Scan for the cell matching the given text and deliver its (x, y) coordinate at center. 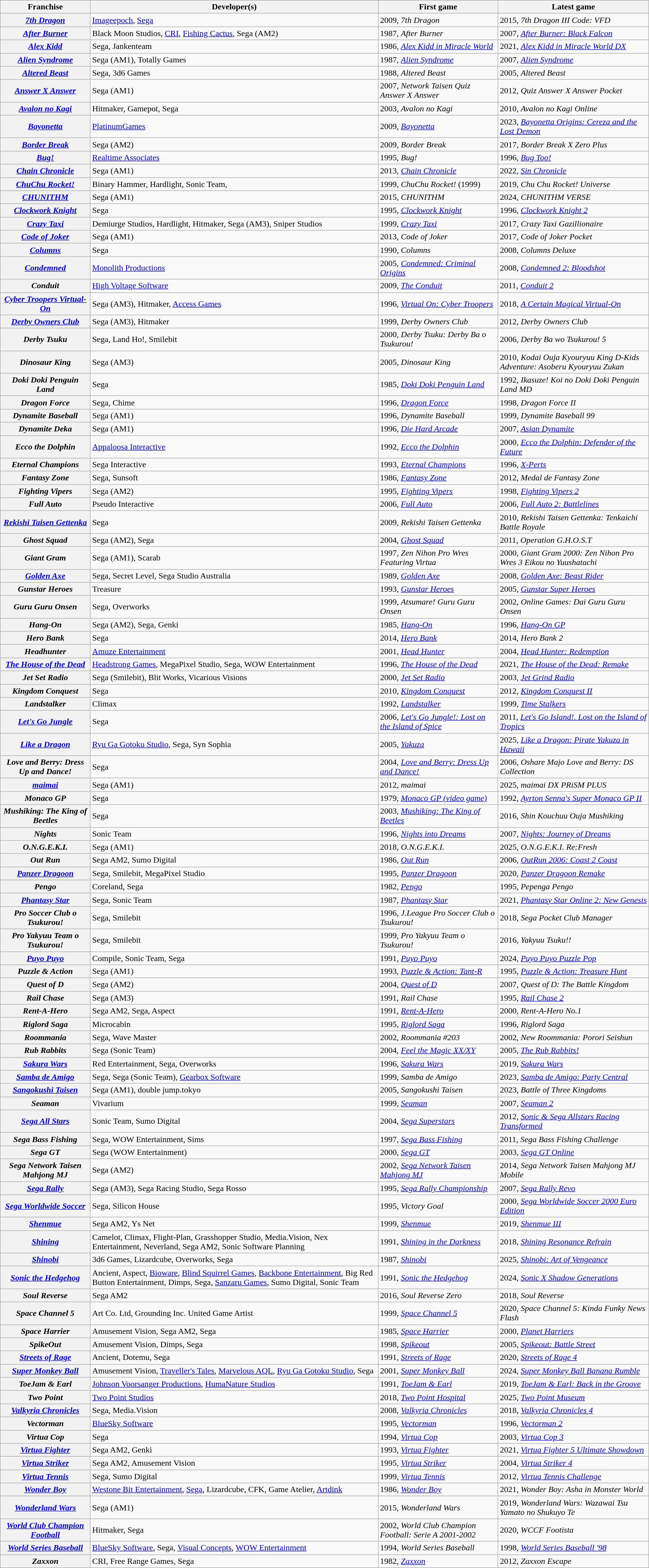
BlueSky Software (234, 1423)
Compile, Sonic Team, Sega (234, 958)
2015, 7th Dragon III Code: VFD (573, 20)
Hitmaker, Gamepot, Sega (234, 109)
Sega GT (45, 1152)
1985, Hang-On (438, 625)
2003, Sega GT Online (573, 1152)
2008, Columns Deluxe (573, 250)
1987, Phantasy Star (438, 900)
High Voltage Software (234, 286)
2003, Jet Grind Radio (573, 677)
2006, Full Auto (438, 504)
1997, Sega Bass Fishing (438, 1139)
Johnson Voorsanger Productions, HumaNature Studios (234, 1384)
Ghost Squad (45, 540)
2000, Jet Set Radio (438, 677)
Amusement Vision, Traveller's Tales, Marvelous AQL, Ryu Ga Gotoku Studio, Sega (234, 1371)
Sega, Sonic Team (234, 900)
CHUNITHM (45, 197)
1991, Sonic the Hedgehog (438, 1278)
Dragon Force (45, 402)
2002, Online Games: Dai Guru Guru Onsen (573, 607)
Ecco the Dolphin (45, 447)
Latest game (573, 7)
Gunstar Heroes (45, 589)
1995, Panzer Dragoon (438, 873)
2019, Wonderland Wars: Wazawai Tsu Yamato no Shukuyo Te (573, 1507)
Let's Go Jungle (45, 722)
1991, Puyo Puyo (438, 958)
2005, Dinosaur King (438, 362)
Amusement Vision, Dimps, Sega (234, 1344)
Rekishi Taisen Gettenka (45, 522)
Sega AM2 (234, 1295)
1996, Vectorman 2 (573, 1423)
1995, Victory Goal (438, 1206)
Avalon no Kagi (45, 109)
Sega (AM3), Sega Racing Studio, Sega Rosso (234, 1188)
2018, Shining Resonance Refrain (573, 1242)
2006, Let's Go Jungle!: Lost on the Island of Spice (438, 722)
1999, Samba de Amigo (438, 1077)
2018, Soul Reverse (573, 1295)
1998, Fighting Vipers 2 (573, 491)
1999, Crazy Taxi (438, 224)
2003, Mushiking: The King of Beetles (438, 816)
1999, Atsumare! Guru Guru Onsen (438, 607)
1996, X-Perts (573, 465)
Sega (Smilebit), Blit Works, Vicarious Visions (234, 677)
2021, The House of the Dead: Remake (573, 664)
1999, Virtua Tennis (438, 1476)
1993, Gunstar Heroes (438, 589)
Wonderland Wars (45, 1507)
Sega (AM1), double jump.tokyo (234, 1090)
Fantasy Zone (45, 478)
Sonic the Hedgehog (45, 1278)
Shinobi (45, 1260)
2004, Head Hunter: Redemption (573, 651)
1995, Bug! (438, 157)
Phantasy Star (45, 900)
1996, Bug Too! (573, 157)
Appaloosa Interactive (234, 447)
Chain Chronicle (45, 171)
2013, Chain Chronicle (438, 171)
Code of Joker (45, 237)
Imageepoch, Sega (234, 20)
2020, Space Channel 5: Kinda Funky News Flash (573, 1313)
2007, Asian Dynamite (573, 429)
2000, Ecco the Dolphin: Defender of the Future (573, 447)
2021, Alex Kidd in Miracle World DX (573, 46)
Sega Interactive (234, 465)
Derby Owners Club (45, 322)
2025, Two Point Museum (573, 1397)
2007, Seaman 2 (573, 1103)
Sega, Secret Level, Sega Studio Australia (234, 576)
2019, Sakura Wars (573, 1064)
2001, Head Hunter (438, 651)
Franchise (45, 7)
The House of the Dead (45, 664)
1999, Space Channel 5 (438, 1313)
2013, Code of Joker (438, 237)
Seaman (45, 1103)
2012, Kingdom Conquest II (573, 691)
2005, Yakuza (438, 744)
2024, Puyo Puyo Puzzle Pop (573, 958)
Dynamite Deka (45, 429)
2009, Border Break (438, 144)
Pengo (45, 886)
2004, Quest of D (438, 985)
1995, Virtua Striker (438, 1463)
Sega, Sunsoft (234, 478)
2008, Condemned 2: Bloodshot (573, 268)
2012, Medal de Fantasy Zone (573, 478)
Nights (45, 834)
1985, Space Harrier (438, 1331)
1996, Sakura Wars (438, 1064)
2017, Crazy Taxi Gazillionaire (573, 224)
Sega (Sonic Team) (234, 1051)
Space Harrier (45, 1331)
1992, Ikasuze! Koi no Doki Doki Penguin Land MD (573, 384)
2012, Quiz Answer X Answer Pocket (573, 91)
Sega AM2, Genki (234, 1450)
Like a Dragon (45, 744)
1986, Fantasy Zone (438, 478)
Border Break (45, 144)
Guru Guru Onsen (45, 607)
2016, Soul Reverse Zero (438, 1295)
2007, Nights: Journey of Dreams (573, 834)
2021, Wonder Boy: Asha in Monster World (573, 1490)
Doki Doki Penguin Land (45, 384)
2009, Rekishi Taisen Gettenka (438, 522)
Pro Yakyuu Team o Tsukurou! (45, 940)
1995, Fighting Vipers (438, 491)
Sega AM2, Amusement Vision (234, 1463)
Panzer Dragoon (45, 873)
First game (438, 7)
maimai (45, 785)
PlatinumGames (234, 126)
2014, Hero Bank (438, 638)
1993, Eternal Champions (438, 465)
1995, Clockwork Knight (438, 211)
2016, Yakyuu Tsuku!! (573, 940)
2006, Full Auto 2: Battlelines (573, 504)
1997, Zen Nihon Pro Wres Featuring Virtua (438, 558)
2006, Oshare Majo Love and Berry: DS Collection (573, 767)
2000, Giant Gram 2000: Zen Nihon Pro Wres 3 Eikou no Yuushatachi (573, 558)
Derby Tsuku (45, 339)
1999, Seaman (438, 1103)
Realtime Associates (234, 157)
2004, Sega Superstars (438, 1121)
2002, New Roommania: Porori Seishun (573, 1037)
Sega AM2, Sumo Digital (234, 860)
ChuChu Rocket! (45, 184)
Pseudo Interactive (234, 504)
Sega (AM3), Hitmaker, Access Games (234, 304)
World Club Champion Football (45, 1530)
Golden Axe (45, 576)
Sega AM2, Sega, Aspect (234, 1011)
Altered Beast (45, 73)
Sega, Sega (Sonic Team), Gearbox Software (234, 1077)
BlueSky Software, Sega, Visual Concepts, WOW Entertainment (234, 1548)
2005, Sangokushi Taisen (438, 1090)
1986, Wonder Boy (438, 1490)
Headhunter (45, 651)
Mushiking: The King of Beetles (45, 816)
Westone Bit Entertainment, Sega, Lizardcube, CFK, Game Atelier, Artdink (234, 1490)
2023, Bayonetta Origins: Cereza and the Lost Demon (573, 126)
Virtua Tennis (45, 1476)
1999, Dynamite Baseball 99 (573, 415)
Sega, Overworks (234, 607)
2019, Chu Chu Rocket! Universe (573, 184)
Sega, Chime (234, 402)
Art Co. Ltd, Grounding Inc. United Game Artist (234, 1313)
2025, Shinobi: Art of Vengeance (573, 1260)
2012, maimai (438, 785)
2004, Virtua Striker 4 (573, 1463)
Treasure (234, 589)
Developer(s) (234, 7)
1986, Alex Kidd in Miracle World (438, 46)
2016, Shin Kouchuu Ouja Mushiking (573, 816)
1996, Virtual On: Cyber Troopers (438, 304)
Full Auto (45, 504)
Shenmue (45, 1224)
1986, Out Run (438, 860)
1987, After Burner (438, 33)
1994, Virtua Cop (438, 1437)
Space Channel 5 (45, 1313)
2007, Network Taisen Quiz Answer X Answer (438, 91)
Climax (234, 704)
2020, Panzer Dragoon Remake (573, 873)
2000, Planet Harriers (573, 1331)
2011, Sega Bass Fishing Challenge (573, 1139)
2011, Let's Go Island!. Lost on the Island of Tropics (573, 722)
Samba de Amigo (45, 1077)
Rub Rabbits (45, 1051)
Sega Network Taisen Mahjong MJ (45, 1170)
1985, Doki Doki Penguin Land (438, 384)
2003, Virtua Cop 3 (573, 1437)
2015, CHUNITHM (438, 197)
2007, Sega Rally Revo (573, 1188)
Giant Gram (45, 558)
Sega, 3d6 Games (234, 73)
Sega (AM2), Sega, Genki (234, 625)
Alien Syndrome (45, 60)
Sega Bass Fishing (45, 1139)
2009, The Conduit (438, 286)
Rent-A-Hero (45, 1011)
1999, Pro Yakyuu Team o Tsukurou! (438, 940)
Amusement Vision, Sega AM2, Sega (234, 1331)
2012, Derby Owners Club (573, 322)
Headstrong Games, MegaPixel Studio, Sega, WOW Entertainment (234, 664)
Monaco GP (45, 798)
Columns (45, 250)
Sonic Team (234, 834)
2005, Altered Beast (573, 73)
Wonder Boy (45, 1490)
1998, Dragon Force II (573, 402)
2001, Super Monkey Ball (438, 1371)
Dynamite Baseball (45, 415)
1992, Ecco the Dolphin (438, 447)
2011, Conduit 2 (573, 286)
1999, Derby Owners Club (438, 322)
2009, Bayonetta (438, 126)
1991, Rent-A-Hero (438, 1011)
Sega (AM1), Scarab (234, 558)
2000, Sega GT (438, 1152)
2022, Sin Chronicle (573, 171)
1996, Dynamite Baseball (438, 415)
Sega, Wave Master (234, 1037)
Black Moon Studios, CRI, Fishing Cactus, Sega (AM2) (234, 33)
ToeJam & Earl (45, 1384)
1992, Landstalker (438, 704)
1993, Puzzle & Action: Tant-R (438, 971)
2021, Virtua Fighter 5 Ultimate Showdown (573, 1450)
2004, Love and Berry: Dress Up and Dance! (438, 767)
1982, Pengo (438, 886)
Sega, Jankenteam (234, 46)
Sega, Smilebit, MegaPixel Studio (234, 873)
2009, 7th Dragon (438, 20)
2012, Zaxxon Escape (573, 1561)
2004, Feel the Magic XX/XY (438, 1051)
Monolith Productions (234, 268)
Sega Worldwide Soccer (45, 1206)
2018, Valkyria Chronicles 4 (573, 1410)
Crazy Taxi (45, 224)
1996, Nights into Dreams (438, 834)
Landstalker (45, 704)
2002, Sega Network Taisen Mahjong MJ (438, 1170)
Virtua Striker (45, 1463)
1991, Shining in the Darkness (438, 1242)
Clockwork Knight (45, 211)
2018, Two Point Hospital (438, 1397)
3d6 Games, Lizardcube, Overworks, Sega (234, 1260)
Sega Rally (45, 1188)
1991, Streets of Rage (438, 1357)
2014, Hero Bank 2 (573, 638)
2023, Samba de Amigo: Party Central (573, 1077)
1994, World Series Baseball (438, 1548)
Puyo Puyo (45, 958)
1995, Sega Rally Championship (438, 1188)
Sega, Silicon House (234, 1206)
Ancient, Dotemu, Sega (234, 1357)
1991, Rail Chase (438, 998)
Coreland, Sega (234, 886)
1996, Hang-On GP (573, 625)
Alex Kidd (45, 46)
1993, Virtua Fighter (438, 1450)
Virtua Cop (45, 1437)
7th Dragon (45, 20)
Kingdom Conquest (45, 691)
2020, Streets of Rage 4 (573, 1357)
Sega (AM2), Sega (234, 540)
Red Entertainment, Sega, Overworks (234, 1064)
2023, Battle of Three Kingdoms (573, 1090)
2002, Roommania #203 (438, 1037)
Eternal Champions (45, 465)
Demiurge Studios, Hardlight, Hitmaker, Sega (AM3), Sniper Studios (234, 224)
After Burner (45, 33)
2007, Quest of D: The Battle Kingdom (573, 985)
2010, Kodai Ouja Kyouryuu King D-Kids Adventure: Asoberu Kyouryuu Zukan (573, 362)
2025, O.N.G.E.K.I. Re:Fresh (573, 847)
2021, Phantasy Star Online 2: New Genesis (573, 900)
1996, Dragon Force (438, 402)
2015, Wonderland Wars (438, 1507)
Sonic Team, Sumo Digital (234, 1121)
2000, Derby Tsuku: Derby Ba o Tsukurou! (438, 339)
CRI, Free Range Games, Sega (234, 1561)
2007, Alien Syndrome (573, 60)
Jet Set Radio (45, 677)
2012, Sonic & Sega Allstars Racing Transformed (573, 1121)
Streets of Rage (45, 1357)
2005, Spikeout: Battle Street (573, 1344)
Roommania (45, 1037)
Hero Bank (45, 638)
1989, Golden Axe (438, 576)
Quest of D (45, 985)
Dinosaur King (45, 362)
O.N.G.E.K.I. (45, 847)
Ryu Ga Gotoku Studio, Sega, Syn Sophia (234, 744)
2000, Rent-A-Hero No.1 (573, 1011)
2017, Border Break X Zero Plus (573, 144)
2018, Sega Pocket Club Manager (573, 918)
Riglord Saga (45, 1024)
Super Monkey Ball (45, 1371)
2014, Sega Network Taisen Mahjong MJ Mobile (573, 1170)
2008, Golden Axe: Beast Rider (573, 576)
2020, WCCF Footista (573, 1530)
1996, Die Hard Arcade (438, 429)
2019, Shenmue III (573, 1224)
Vivarium (234, 1103)
2002, World Club Champion Football: Serie A 2001-2002 (438, 1530)
1998, Spikeout (438, 1344)
2005, Condemned: Criminal Origins (438, 268)
Condemned (45, 268)
2018, A Certain Magical Virtual-On (573, 304)
1982, Zaxxon (438, 1561)
Vectorman (45, 1423)
1990, Columns (438, 250)
Fighting Vipers (45, 491)
2005, The Rub Rabbits! (573, 1051)
Zaxxon (45, 1561)
Sakura Wars (45, 1064)
1996, Riglord Saga (573, 1024)
Bug! (45, 157)
1995, Riglord Saga (438, 1024)
Amuze Entertainment (234, 651)
Hitmaker, Sega (234, 1530)
Binary Hammer, Hardlight, Sonic Team, (234, 184)
Two Point (45, 1397)
2006, Derby Ba wo Tsukurou! 5 (573, 339)
1998, World Series Baseball '98 (573, 1548)
Sega, Sumo Digital (234, 1476)
Sangokushi Taisen (45, 1090)
Conduit (45, 286)
Virtua Fighter (45, 1450)
Sega All Stars (45, 1121)
Sega, WOW Entertainment, Sims (234, 1139)
SpikeOut (45, 1344)
Hang-On (45, 625)
2012, Virtua Tennis Challenge (573, 1476)
2024, CHUNITHM VERSE (573, 197)
2025, maimai DX PRiSM PLUS (573, 785)
1996, Clockwork Knight 2 (573, 211)
2011, Operation G.H.O.S.T (573, 540)
1987, Shinobi (438, 1260)
Sega (AM1), Totally Games (234, 60)
2010, Kingdom Conquest (438, 691)
1988, Altered Beast (438, 73)
2008, Valkyria Chronicles (438, 1410)
Sega, Media.Vision (234, 1410)
1992, Ayrton Senna's Super Monaco GP II (573, 798)
2003, Avalon no Kagi (438, 109)
1987, Alien Syndrome (438, 60)
Two Point Studios (234, 1397)
1991, ToeJam & Earl (438, 1384)
2024, Super Monkey Ball Banana Rumble (573, 1371)
1995, Rail Chase 2 (573, 998)
2007, After Burner: Black Falcon (573, 33)
2025, Like a Dragon: Pirate Yakuza in Hawaii (573, 744)
Cyber Troopers Virtual-On (45, 304)
1999, Time Stalkers (573, 704)
2000, Sega Worldwide Soccer 2000 Euro Edition (573, 1206)
2004, Ghost Squad (438, 540)
1995, Puzzle & Action: Treasure Hunt (573, 971)
2017, Code of Joker Pocket (573, 237)
Sega, Land Ho!, Smilebit (234, 339)
1999, Shenmue (438, 1224)
Rail Chase (45, 998)
1995, Pepenga Pengo (573, 886)
Puzzle & Action (45, 971)
Camelot, Climax, Flight-Plan, Grasshopper Studio, Media.Vision, Nex Entertainment, Neverland, Sega AM2, Sonic Software Planning (234, 1242)
Sega AM2, Ys Net (234, 1224)
2005, Gunstar Super Heroes (573, 589)
Soul Reverse (45, 1295)
1995, Vectorman (438, 1423)
Sega (AM3), Hitmaker (234, 322)
2018, O.N.G.E.K.I. (438, 847)
1996, J.League Pro Soccer Club o Tsukurou! (438, 918)
Microcabin (234, 1024)
2006, OutRun 2006: Coast 2 Coast (573, 860)
1996, The House of the Dead (438, 664)
Bayonetta (45, 126)
2010, Rekishi Taisen Gettenka: Tenkaichi Battle Royale (573, 522)
1999, ChuChu Rocket! (1999) (438, 184)
Answer X Answer (45, 91)
1979, Monaco GP (video game) (438, 798)
Valkyria Chronicles (45, 1410)
2010, Avalon no Kagi Online (573, 109)
2019, ToeJam & Earl: Back in the Groove (573, 1384)
2024, Sonic X Shadow Generations (573, 1278)
Shining (45, 1242)
Love and Berry: Dress Up and Dance! (45, 767)
Pro Soccer Club o Tsukurou! (45, 918)
Sega (WOW Entertainment) (234, 1152)
Out Run (45, 860)
World Series Baseball (45, 1548)
